Determine the (x, y) coordinate at the center of the cell enclosing the given text.  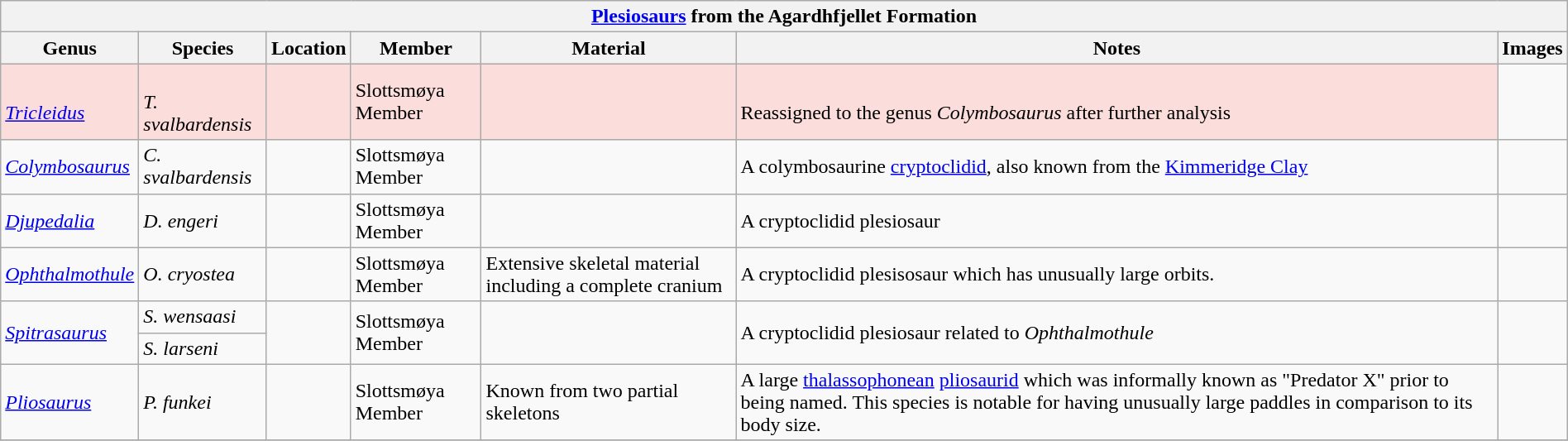
S. larseni (203, 348)
Extensive skeletal material including a complete cranium (609, 275)
Reassigned to the genus Colymbosaurus after further analysis (1116, 102)
Material (609, 48)
Spitrasaurus (69, 333)
Tricleidus (69, 102)
A cryptoclidid plesisosaur which has unusually large orbits. (1116, 275)
O. cryostea (203, 275)
D. engeri (203, 220)
Plesiosaurs from the Agardhfjellet Formation (784, 17)
Images (1532, 48)
Location (308, 48)
P. funkei (203, 402)
Notes (1116, 48)
Ophthalmothule (69, 275)
C. svalbardensis (203, 167)
Pliosaurus (69, 402)
Known from two partial skeletons (609, 402)
S. wensaasi (203, 317)
Member (416, 48)
Species (203, 48)
Djupedalia (69, 220)
A colymbosaurine cryptoclidid, also known from the Kimmeridge Clay (1116, 167)
Genus (69, 48)
A cryptoclidid plesiosaur related to Ophthalmothule (1116, 333)
A cryptoclidid plesiosaur (1116, 220)
Colymbosaurus (69, 167)
T. svalbardensis (203, 102)
